Pinpoint the cell where the given text exists, returning its (x, y) midpoint coordinate. 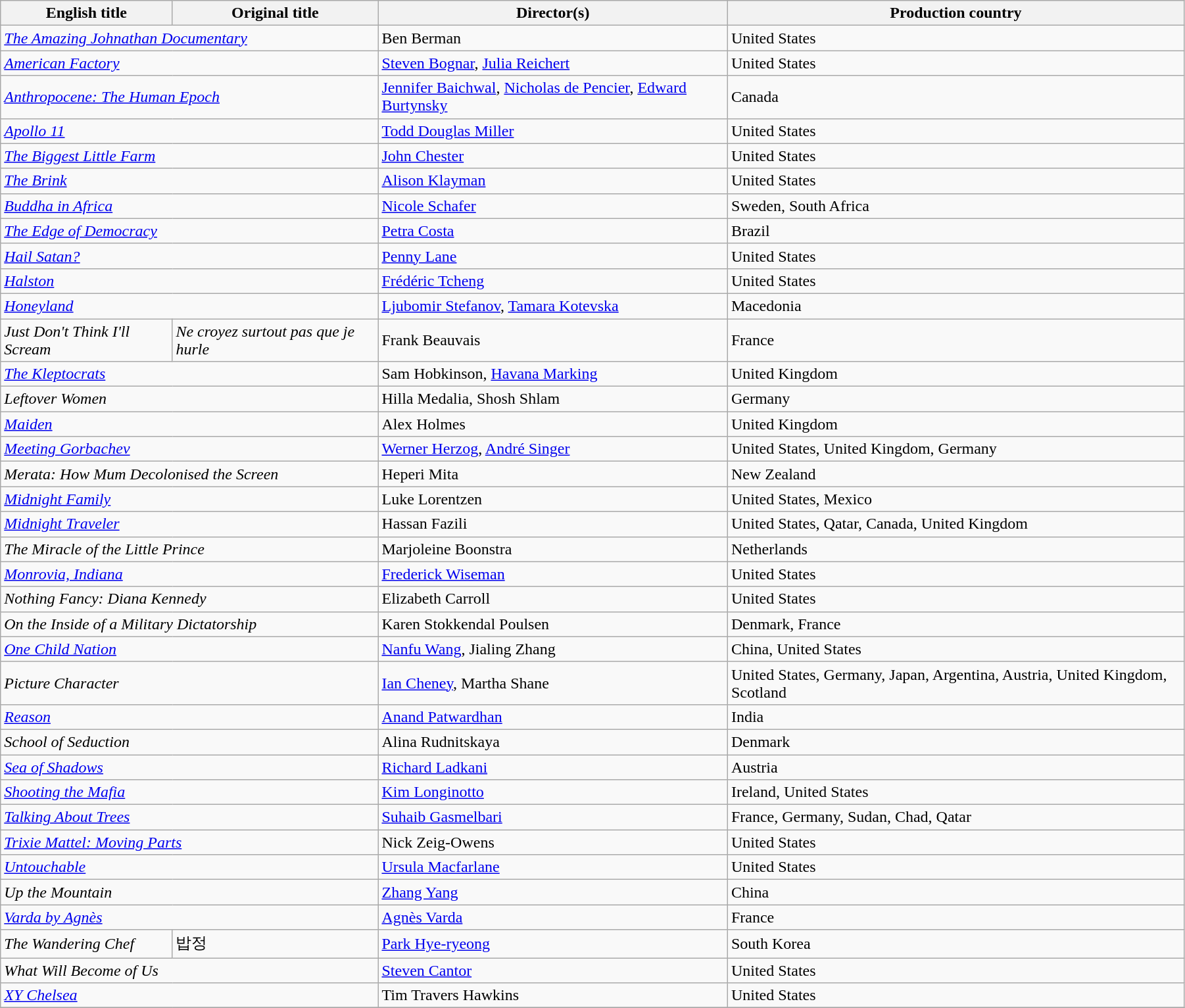
What Will Become of Us (189, 970)
Midnight Family (189, 499)
Director(s) (552, 13)
Macedonia (955, 306)
Werner Herzog, André Singer (552, 449)
China, United States (955, 649)
Ne croyez surtout pas que je hurle (275, 339)
Frédéric Tcheng (552, 281)
Agnès Varda (552, 917)
Reason (189, 717)
United States, United Kingdom, Germany (955, 449)
Maiden (189, 424)
Jennifer Baichwal, Nicholas de Pencier, Edward Burtynsky (552, 97)
Merata: How Mum Decolonised the Screen (189, 474)
Germany (955, 399)
Nothing Fancy: Diana Kennedy (189, 599)
The Wandering Chef (87, 944)
The Brink (189, 181)
Buddha in Africa (189, 206)
Todd Douglas Miller (552, 131)
Frederick Wiseman (552, 574)
Picture Character (189, 683)
India (955, 717)
Kim Longinotto (552, 792)
Apollo 11 (189, 131)
Karen Stokkendal Poulsen (552, 624)
Honeyland (189, 306)
Brazil (955, 231)
The Biggest Little Farm (189, 156)
Netherlands (955, 549)
Sea of Shadows (189, 767)
New Zealand (955, 474)
Petra Costa (552, 231)
Halston (189, 281)
Zhang Yang (552, 892)
The Miracle of the Little Prince (189, 549)
Canada (955, 97)
John Chester (552, 156)
Ben Berman (552, 38)
Denmark, France (955, 624)
Richard Ladkani (552, 767)
South Korea (955, 944)
Hilla Medalia, Shosh Shlam (552, 399)
Ian Cheney, Martha Shane (552, 683)
Nicole Schafer (552, 206)
Trixie Mattel: Moving Parts (189, 842)
Anthropocene: The Human Epoch (189, 97)
밥정 (275, 944)
Hail Satan? (189, 256)
Ursula Macfarlane (552, 867)
Alex Holmes (552, 424)
One Child Nation (189, 649)
Original title (275, 13)
Up the Mountain (189, 892)
The Kleptocrats (189, 374)
Austria (955, 767)
School of Seduction (189, 742)
United States, Mexico (955, 499)
Tim Travers Hawkins (552, 996)
Heperi Mita (552, 474)
XY Chelsea (189, 996)
Just Don't Think I'll Scream (87, 339)
The Amazing Johnathan Documentary (189, 38)
Sam Hobkinson, Havana Marking (552, 374)
France, Germany, Sudan, Chad, Qatar (955, 817)
Alina Rudnitskaya (552, 742)
Nick Zeig-Owens (552, 842)
Alison Klayman (552, 181)
Monrovia, Indiana (189, 574)
Varda by Agnès (189, 917)
Talking About Trees (189, 817)
Meeting Gorbachev (189, 449)
Steven Bognar, Julia Reichert (552, 63)
Frank Beauvais (552, 339)
Park Hye-ryeong (552, 944)
Luke Lorentzen (552, 499)
Ljubomir Stefanov, Tamara Kotevska (552, 306)
United States, Qatar, Canada, United Kingdom (955, 524)
Shooting the Mafia (189, 792)
Penny Lane (552, 256)
Denmark (955, 742)
China (955, 892)
Untouchable (189, 867)
Midnight Traveler (189, 524)
Leftover Women (189, 399)
Suhaib Gasmelbari (552, 817)
Ireland, United States (955, 792)
Sweden, South Africa (955, 206)
English title (87, 13)
Steven Cantor (552, 970)
United States, Germany, Japan, Argentina, Austria, United Kingdom, Scotland (955, 683)
Elizabeth Carroll (552, 599)
Hassan Fazili (552, 524)
The Edge of Democracy (189, 231)
Production country (955, 13)
Marjoleine Boonstra (552, 549)
Nanfu Wang, Jialing Zhang (552, 649)
On the Inside of a Military Dictatorship (189, 624)
Anand Patwardhan (552, 717)
American Factory (189, 63)
